Detect which cell encompasses the target text, then output its [X, Y] center coordinate. 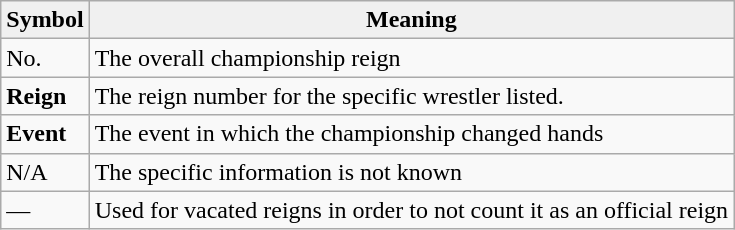
The specific information is not known [411, 172]
Event [45, 134]
The reign number for the specific wrestler listed. [411, 96]
— [45, 210]
The overall championship reign [411, 58]
N/A [45, 172]
Meaning [411, 20]
Reign [45, 96]
The event in which the championship changed hands [411, 134]
Symbol [45, 20]
Used for vacated reigns in order to not count it as an official reign [411, 210]
No. [45, 58]
